From the cell containing the given text, extract its center point as [x, y] coordinate. 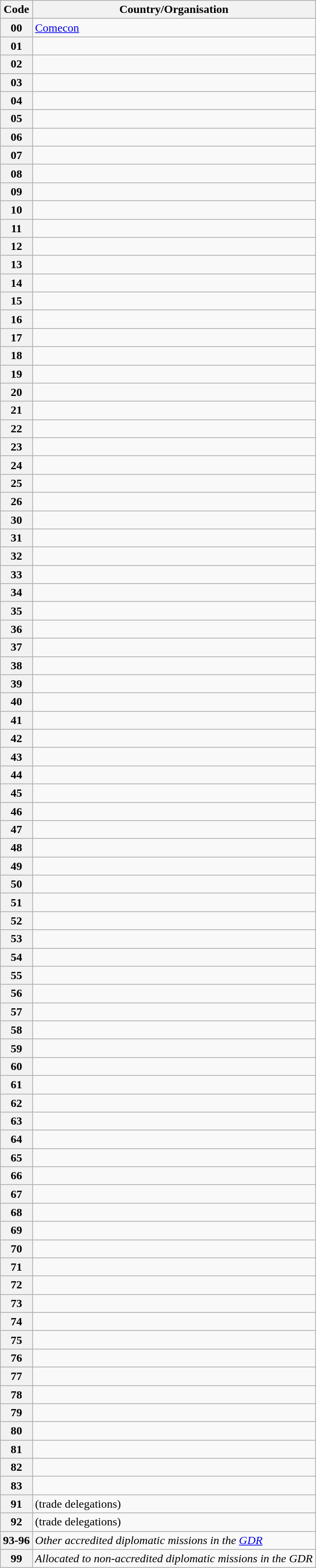
11 [16, 228]
Code [16, 10]
15 [16, 301]
13 [16, 265]
00 [16, 28]
64 [16, 1139]
72 [16, 1285]
63 [16, 1121]
43 [16, 756]
52 [16, 921]
34 [16, 593]
46 [16, 812]
56 [16, 993]
35 [16, 611]
33 [16, 575]
31 [16, 538]
42 [16, 738]
76 [16, 1358]
Comecon [174, 28]
71 [16, 1267]
49 [16, 866]
19 [16, 374]
05 [16, 119]
92 [16, 1522]
80 [16, 1431]
06 [16, 137]
41 [16, 720]
21 [16, 410]
65 [16, 1158]
14 [16, 283]
Other accredited diplomatic missions in the GDR [174, 1540]
08 [16, 173]
09 [16, 192]
25 [16, 483]
57 [16, 1012]
73 [16, 1303]
17 [16, 338]
77 [16, 1376]
04 [16, 101]
20 [16, 392]
51 [16, 902]
36 [16, 629]
83 [16, 1486]
02 [16, 64]
74 [16, 1321]
03 [16, 82]
18 [16, 356]
Country/Organisation [174, 10]
12 [16, 247]
37 [16, 647]
16 [16, 319]
69 [16, 1230]
70 [16, 1249]
54 [16, 957]
30 [16, 519]
93-96 [16, 1540]
47 [16, 830]
68 [16, 1212]
78 [16, 1395]
Allocated to non-accredited diplomatic missions in the GDR [174, 1558]
53 [16, 939]
79 [16, 1413]
40 [16, 702]
75 [16, 1340]
48 [16, 848]
81 [16, 1449]
62 [16, 1103]
91 [16, 1504]
26 [16, 501]
22 [16, 429]
55 [16, 975]
32 [16, 556]
66 [16, 1176]
10 [16, 210]
59 [16, 1048]
23 [16, 447]
67 [16, 1194]
60 [16, 1066]
45 [16, 793]
01 [16, 46]
24 [16, 465]
50 [16, 884]
82 [16, 1467]
58 [16, 1030]
39 [16, 684]
38 [16, 666]
07 [16, 155]
61 [16, 1084]
44 [16, 775]
99 [16, 1558]
